Locate the cell with the specified text and output its (x, y) center coordinate. 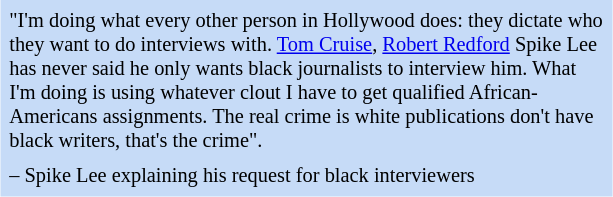
– Spike Lee explaining his request for black interviewers (306, 176)
